From the cell containing the given text, extract its center point as [X, Y] coordinate. 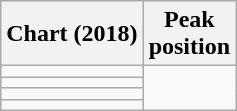
Chart (2018) [72, 34]
Peakposition [189, 34]
